Scan for the cell matching the given text and deliver its [x, y] coordinate at center. 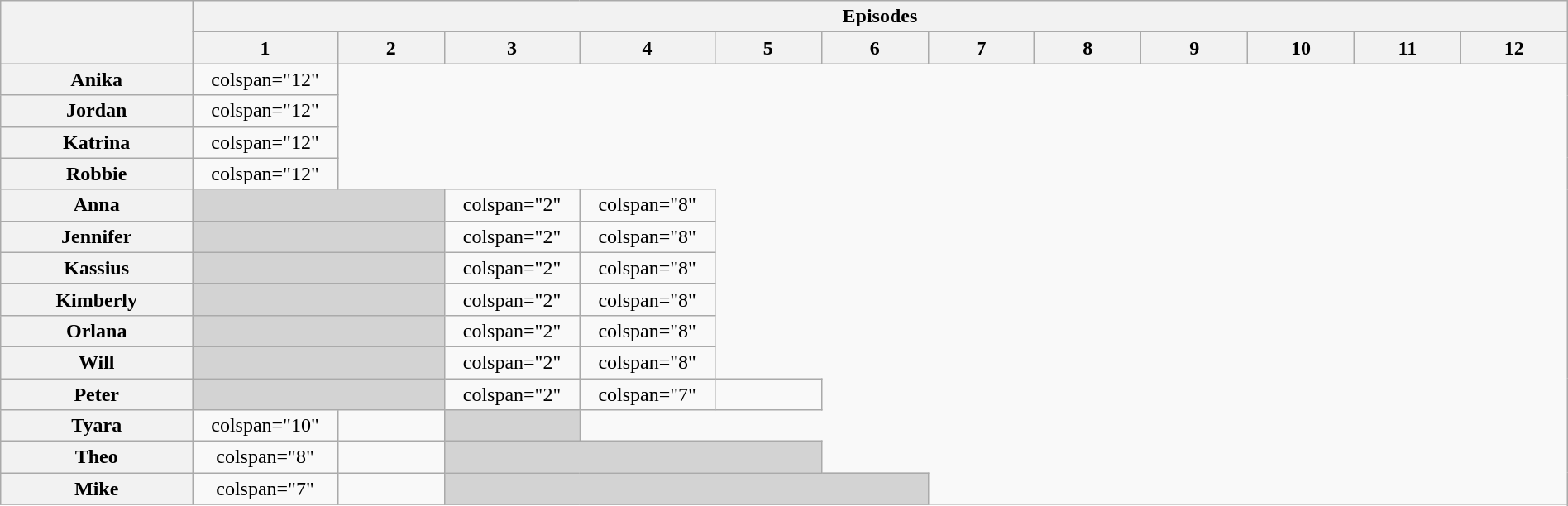
2 [390, 48]
Theo [97, 457]
Robbie [97, 174]
Kimberly [97, 299]
Jennifer [97, 236]
7 [981, 48]
Anna [97, 205]
8 [1088, 48]
Peter [97, 394]
1 [265, 48]
12 [1513, 48]
Anika [97, 79]
Kassius [97, 268]
Will [97, 362]
Katrina [97, 142]
4 [648, 48]
colspan="10" [265, 426]
3 [512, 48]
Episodes [880, 17]
9 [1194, 48]
5 [767, 48]
Orlana [97, 331]
Mike [97, 489]
10 [1302, 48]
6 [875, 48]
Jordan [97, 111]
Tyara [97, 426]
11 [1408, 48]
